Extract the (X, Y) coordinate from the center of the cell holding the provided text.  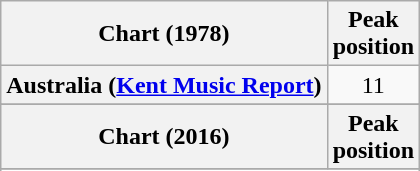
Chart (2016) (164, 136)
Chart (1978) (164, 34)
11 (373, 85)
Australia (Kent Music Report) (164, 85)
